Output the [x, y] coordinate of the center of the cell containing the given text.  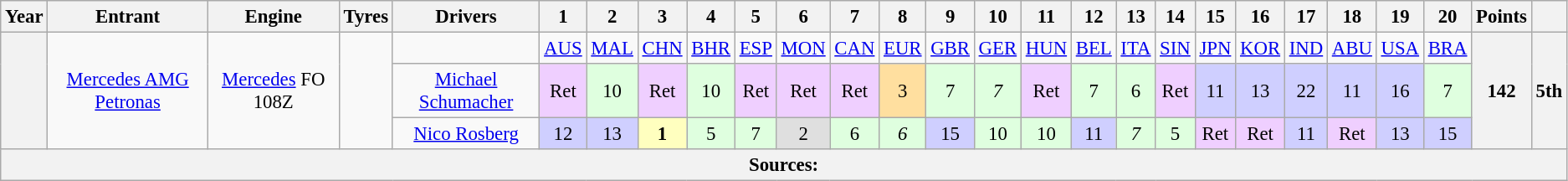
GBR [951, 49]
SIN [1175, 49]
18 [1352, 17]
EUR [903, 49]
Points [1501, 17]
Tyres [366, 17]
9 [951, 17]
Entrant [127, 17]
CHN [663, 49]
MAL [612, 49]
Year [24, 17]
Mercedes AMG Petronas [127, 91]
BRA [1448, 49]
BHR [711, 49]
GER [997, 49]
Sources: [784, 165]
Engine [273, 17]
Nico Rosberg [466, 134]
USA [1400, 49]
22 [1305, 90]
CAN [855, 49]
IND [1305, 49]
AUS [563, 49]
8 [903, 17]
20 [1448, 17]
4 [711, 17]
5th [1549, 91]
JPN [1215, 49]
Michael Schumacher [466, 90]
KOR [1260, 49]
ESP [756, 49]
HUN [1046, 49]
Mercedes FO 108Z [273, 91]
14 [1175, 17]
BEL [1094, 49]
142 [1501, 91]
ITA [1136, 49]
19 [1400, 17]
Drivers [466, 17]
ABU [1352, 49]
MON [803, 49]
17 [1305, 17]
